Return the [X, Y] coordinate for the center point of the cell that contains the specified text.  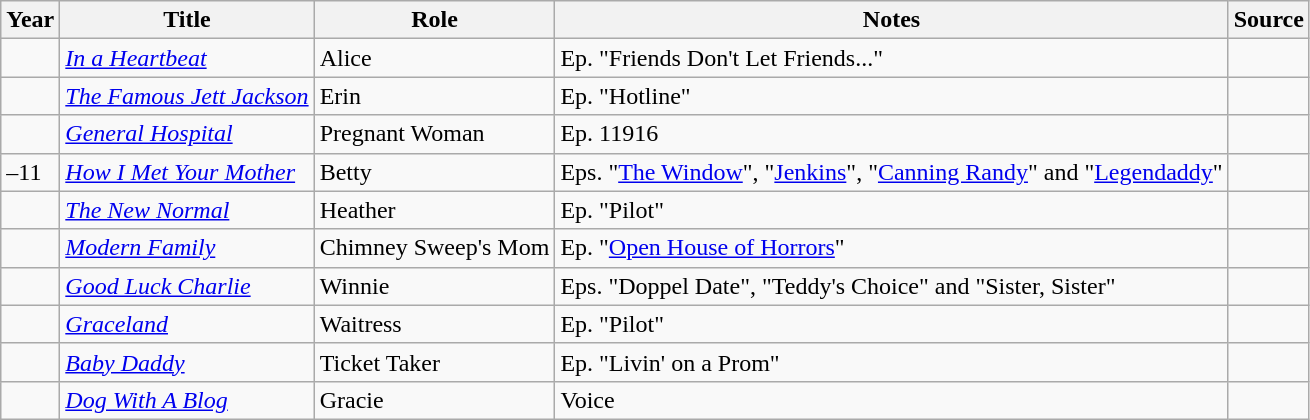
Heather [434, 210]
Voice [892, 400]
The New Normal [187, 210]
Ep. 11916 [892, 134]
Erin [434, 96]
Modern Family [187, 248]
Gracie [434, 400]
Pregnant Woman [434, 134]
Betty [434, 172]
Chimney Sweep's Mom [434, 248]
General Hospital [187, 134]
Ep. "Open House of Horrors" [892, 248]
Winnie [434, 286]
Role [434, 20]
How I Met Your Mother [187, 172]
Year [30, 20]
Ep. "Livin' on a Prom" [892, 362]
Notes [892, 20]
In a Heartbeat [187, 58]
Eps. "Doppel Date", "Teddy's Choice" and "Sister, Sister" [892, 286]
Graceland [187, 324]
Good Luck Charlie [187, 286]
Dog With A Blog [187, 400]
Eps. "The Window", "Jenkins", "Canning Randy" and "Legendaddy" [892, 172]
Ep. "Friends Don't Let Friends..." [892, 58]
Source [1268, 20]
Waitress [434, 324]
Title [187, 20]
Ep. "Hotline" [892, 96]
Baby Daddy [187, 362]
–11 [30, 172]
Alice [434, 58]
The Famous Jett Jackson [187, 96]
Ticket Taker [434, 362]
